Provide the [x, y] coordinate of the cell's center where the given text is located.  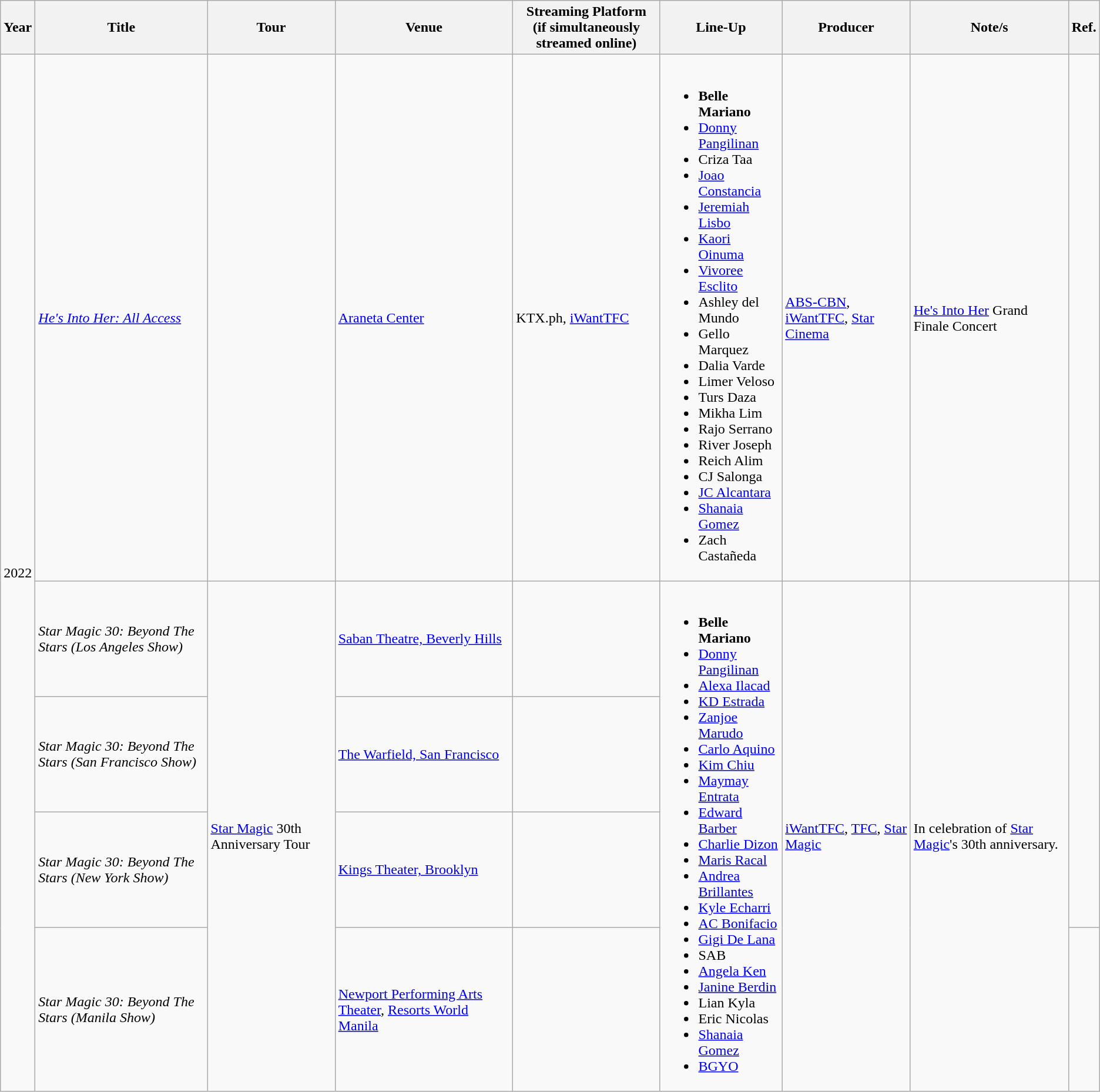
Saban Theatre, Beverly Hills [424, 639]
Streaming Platform(if simultaneously streamed online) [586, 28]
Ref. [1084, 28]
He's Into Her Grand Finale Concert [990, 318]
Line-Up [721, 28]
Year [18, 28]
ABS-CBN, iWantTFC, Star Cinema [846, 318]
Araneta Center [424, 318]
In celebration of Star Magic's 30th anniversary. [990, 836]
Star Magic 30: Beyond The Stars (New York Show) [121, 871]
Newport Performing Arts Theater, Resorts World Manila [424, 1009]
Kings Theater, Brooklyn [424, 871]
Tour [271, 28]
Title [121, 28]
Star Magic 30: Beyond The Stars (San Francisco Show) [121, 754]
Producer [846, 28]
Star Magic 30th Anniversary Tour [271, 836]
He's Into Her: All Access [121, 318]
Star Magic 30: Beyond The Stars (Manila Show) [121, 1009]
Venue [424, 28]
2022 [18, 573]
KTX.ph, iWantTFC [586, 318]
Star Magic 30: Beyond The Stars (Los Angeles Show) [121, 639]
The Warfield, San Francisco [424, 754]
iWantTFC, TFC, Star Magic [846, 836]
Note/s [990, 28]
